Identify which cell holds the provided text, then report its [x, y] central coordinate. 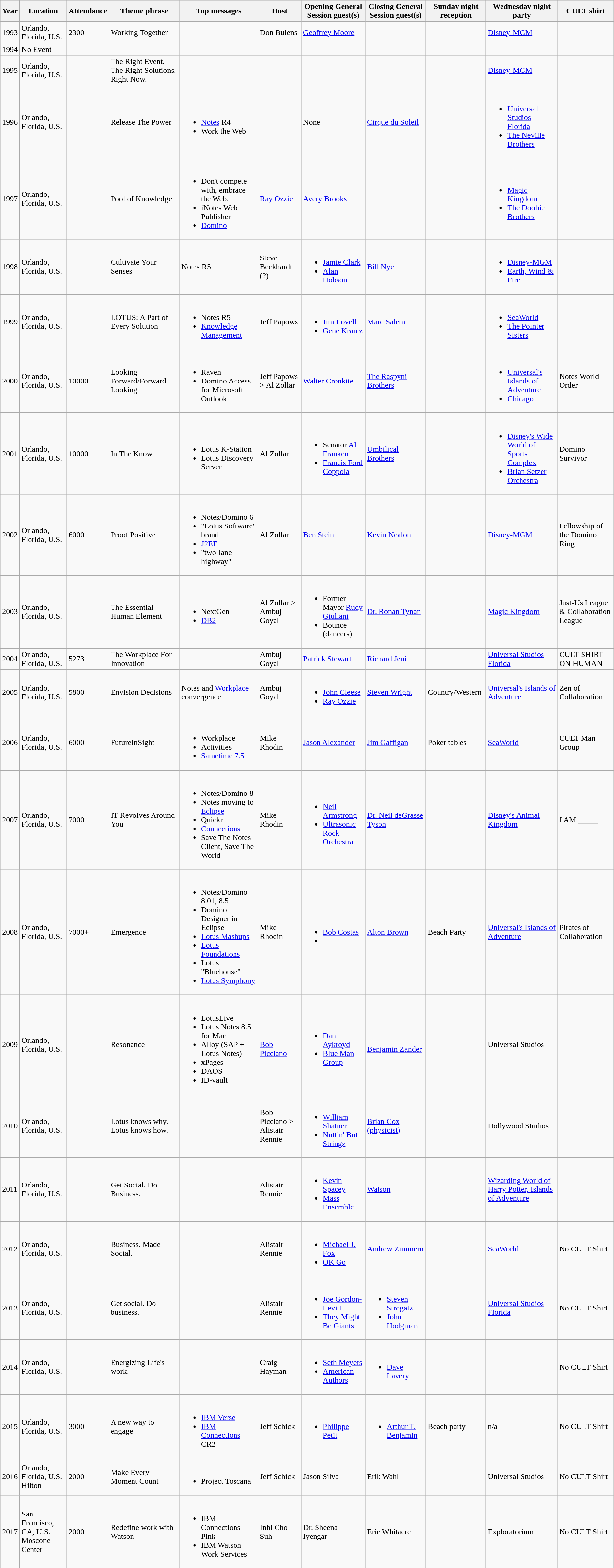
Domino Survivor [586, 453]
2008 [10, 932]
IT Revolves Around You [144, 820]
Attendance [88, 11]
1993 [10, 32]
Andrew Zimmern [396, 1248]
1997 [10, 199]
Release The Power [144, 122]
2010 [10, 1126]
Redefine work with Watson [144, 1531]
The Essential Human Element [144, 611]
Working Together [144, 32]
Richard Jeni [396, 659]
Pirates of Collaboration [586, 932]
Magic KingdomThe Doobie Brothers [522, 199]
2013 [10, 1308]
Pool of Knowledge [144, 199]
Bob Costas [333, 932]
Location [43, 11]
Get Social. Do Business. [144, 1189]
Cirque du Soleil [396, 122]
Year [10, 11]
Inhi Cho Suh [280, 1531]
CULT SHIRT ON HUMAN [586, 659]
2001 [10, 453]
Don't compete with, embrace the Web.iNotes Web PublisherDomino [218, 199]
5273 [88, 659]
2005 [10, 692]
Dr. Neil deGrasse Tyson [396, 820]
Senator Al FrankenFrancis Ford Coppola [333, 453]
Jason Alexander [333, 743]
2004 [10, 659]
LotusLiveLotus Notes 8.5 for MacAlloy (SAP + Lotus Notes)xPagesDAOSID-vault [218, 1044]
Kevin Nealon [396, 535]
Universal Studios FloridaThe Neville Brothers [522, 122]
Jim LovellGene Krantz [333, 321]
2002 [10, 535]
Erik Wahl [396, 1477]
Zen of Collaboration [586, 692]
Alton Brown [396, 932]
Lotus knows why. Lotus knows how. [144, 1126]
I AM _____ [586, 820]
Notes R4Work the Web [218, 122]
Disney's Animal Kingdom [522, 820]
Resonance [144, 1044]
Steven Wright [396, 692]
Jason Silva [333, 1477]
None [333, 122]
NextGenDB2 [218, 611]
2012 [10, 1248]
Arthur T. Benjamin [396, 1426]
The Right Event. The Right Solutions. Right Now. [144, 71]
Theme phrase [144, 11]
1995 [10, 71]
Notes/Domino 8Notes moving to EclipseQuickrConnectionsSave The Notes Client, Save The World [218, 820]
3000 [88, 1426]
1999 [10, 321]
Neil ArmstrongUltrasonic Rock Orchestra [333, 820]
Benjamin Zander [396, 1044]
In The Know [144, 453]
Magic Kingdom [522, 611]
7000+ [88, 932]
Business. Made Social. [144, 1248]
n/a [522, 1426]
Seth MeyersAmerican Authors [333, 1367]
Host [280, 11]
Exploratorium [522, 1531]
Notes/Domino 6"Lotus Software" brandJ2EE"two-lane highway" [218, 535]
Looking Forward/Forward Looking [144, 381]
Orlando, Florida, U.S. Hilton [43, 1477]
2016 [10, 1477]
Poker tables [456, 743]
Wednesday night party [522, 11]
Jamie ClarkAlan Hobson [333, 267]
Get social. Do business. [144, 1308]
Walter Cronkite [333, 381]
Dave Lavery [396, 1367]
Jeff Papows [280, 321]
Brian Cox (physicist) [396, 1126]
Steven StrogatzJohn Hodgman [396, 1308]
Marc Salem [396, 321]
San Francisco, CA, U.S. Moscone Center [43, 1531]
Bill Nye [396, 267]
2014 [10, 1367]
A new way to engage [144, 1426]
IBM VerseIBM Connections CR2 [218, 1426]
Geoffrey Moore [333, 32]
IBM Connections PinkIBM Watson Work Services [218, 1531]
Energizing Life's work. [144, 1367]
Universal's Islands of AdventureChicago [522, 381]
Umbilical Brothers [396, 453]
2011 [10, 1189]
Closing General Session guest(s) [396, 11]
CULT Man Group [586, 743]
Al Zollar > Ambuj Goyal [280, 611]
7000 [88, 820]
No Event [43, 49]
Ben Stein [333, 535]
Cultivate Your Senses [144, 267]
Notes R5 [218, 267]
1994 [10, 49]
Wizarding World of Harry Potter, Islands of Adventure [522, 1189]
Michael J. FoxOK Go [333, 1248]
RavenDomino Access for Microsoft Outlook [218, 381]
The Workplace For Innovation [144, 659]
5800 [88, 692]
Jeff Papows > Al Zollar [280, 381]
2009 [10, 1044]
Opening General Session guest(s) [333, 11]
Dr. Sheena Iyengar [333, 1531]
Hollywood Studios [522, 1126]
2003 [10, 611]
Disney-MGMEarth, Wind & Fire [522, 267]
2300 [88, 32]
Notes World Order [586, 381]
Proof Positive [144, 535]
Country/Western [456, 692]
Kevin SpaceyMass Ensemble [333, 1189]
Craig Hayman [280, 1367]
SeaWorldThe Pointer Sisters [522, 321]
Notes and Workplace convergence [218, 692]
Notes R5Knowledge Management [218, 321]
Top messages [218, 11]
Beach Party [456, 932]
Sunday night reception [456, 11]
1998 [10, 267]
John CleeseRay Ozzie [333, 692]
LOTUS: A Part of Every Solution [144, 321]
William ShatnerNuttin' But Stringz [333, 1126]
Don Bulens [280, 32]
Watson [396, 1189]
Envision Decisions [144, 692]
Notes/Domino 8.01, 8.5Domino Designer in EclipseLotus MashupsLotus FoundationsLotus "Bluehouse"Lotus Symphony [218, 932]
WorkplaceActivitiesSametime 7.5 [218, 743]
Philippe Petit [333, 1426]
Disney's Wide World of Sports ComplexBrian Setzer Orchestra [522, 453]
2006 [10, 743]
Jim Gaffigan [396, 743]
Joe Gordon-LevittThey Might Be Giants [333, 1308]
Fellowship of the Domino Ring [586, 535]
Bob Picciano [280, 1044]
Beach party [456, 1426]
2017 [10, 1531]
FutureInSight [144, 743]
The Raspyni Brothers [396, 381]
Dr. Ronan Tynan [396, 611]
Bob Picciano > Alistair Rennie [280, 1126]
Project Toscana [218, 1477]
CULT shirt [586, 11]
Avery Brooks [333, 199]
Eric Whitacre [396, 1531]
Ray Ozzie [280, 199]
Dan AykroydBlue Man Group [333, 1044]
2015 [10, 1426]
Make Every Moment Count [144, 1477]
2007 [10, 820]
1996 [10, 122]
Just-Us League & Collaboration League [586, 611]
Patrick Stewart [333, 659]
Lotus K-StationLotus Discovery Server [218, 453]
Former Mayor Rudy GiulianiBounce (dancers) [333, 611]
Steve Beckhardt (?) [280, 267]
Emergence [144, 932]
